Return (X, Y) of the center of cell containing provided text 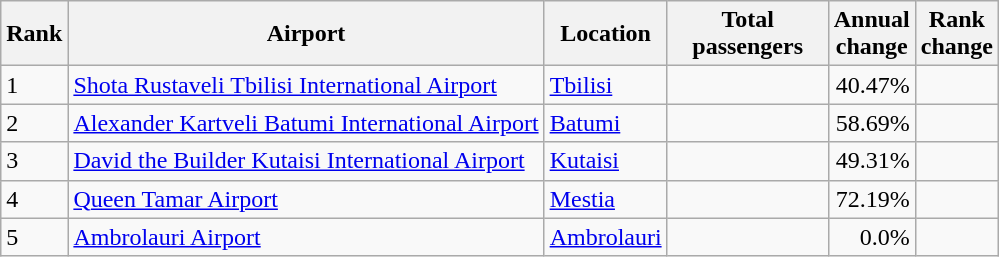
Alexander Kartveli Batumi International Airport (306, 123)
Kutaisi (606, 161)
Mestia (606, 199)
2 (34, 123)
3 (34, 161)
Batumi (606, 123)
4 (34, 199)
58.69% (872, 123)
40.47% (872, 85)
5 (34, 237)
Ambrolauri Airport (306, 237)
Location (606, 34)
Rank (34, 34)
Queen Tamar Airport (306, 199)
Shota Rustaveli Tbilisi International Airport (306, 85)
Ambrolauri (606, 237)
0.0% (872, 237)
Tbilisi (606, 85)
Rankchange (956, 34)
David the Builder Kutaisi International Airport (306, 161)
Annualchange (872, 34)
Airport (306, 34)
49.31% (872, 161)
72.19% (872, 199)
1 (34, 85)
Totalpassengers (748, 34)
